Detect which cell encompasses the target text, then output its (x, y) center coordinate. 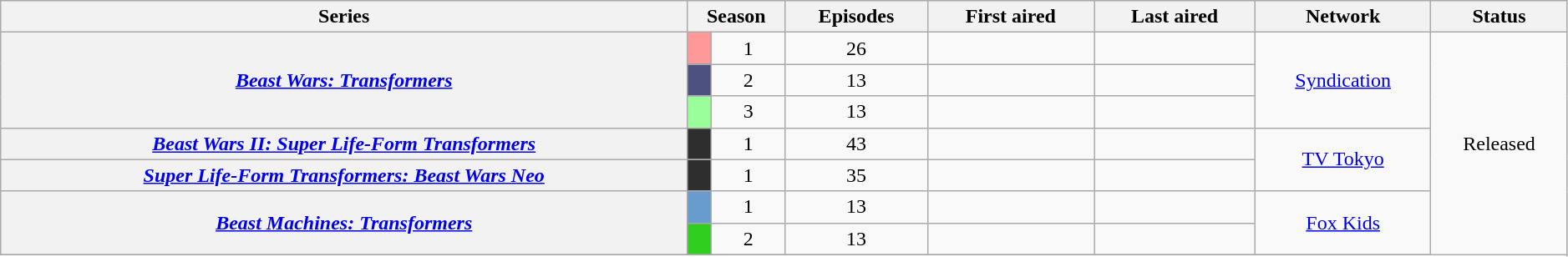
35 (856, 175)
26 (856, 48)
Beast Wars II: Super Life-Form Transformers (344, 144)
First aired (1011, 17)
Episodes (856, 17)
Super Life-Form Transformers: Beast Wars Neo (344, 175)
Beast Wars: Transformers (344, 80)
Season (737, 17)
3 (748, 112)
Beast Machines: Transformers (344, 223)
TV Tokyo (1342, 159)
Network (1342, 17)
Syndication (1342, 80)
Status (1499, 17)
Fox Kids (1342, 223)
Last aired (1175, 17)
Series (344, 17)
Released (1499, 144)
43 (856, 144)
